Search for the cell housing the specified text and yield its (x, y) center coordinate. 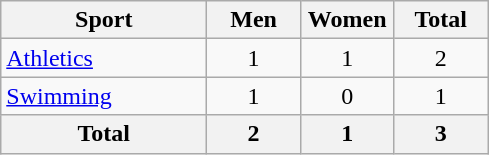
Women (347, 20)
Men (254, 20)
Athletics (104, 58)
Sport (104, 20)
Swimming (104, 96)
3 (441, 134)
0 (347, 96)
